Detect which cell encompasses the target text, then output its (x, y) center coordinate. 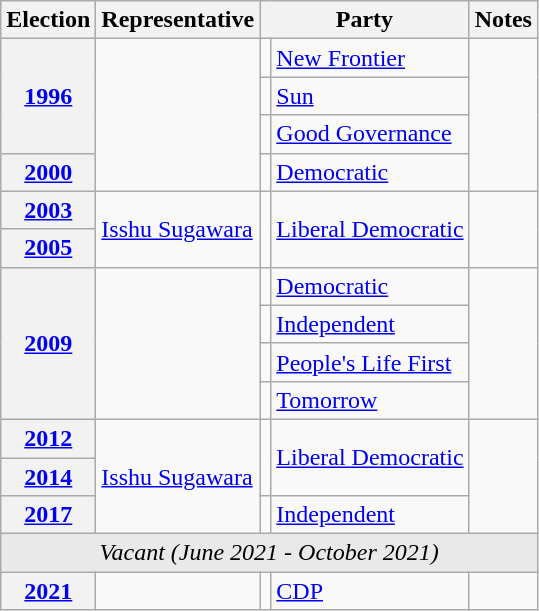
2017 (48, 515)
Election (48, 20)
Representative (178, 20)
2000 (48, 172)
Sun (370, 96)
2014 (48, 477)
2009 (48, 343)
Notes (503, 20)
2003 (48, 210)
2005 (48, 248)
2021 (48, 591)
Vacant (June 2021 - October 2021) (270, 553)
2012 (48, 438)
People's Life First (370, 362)
Good Governance (370, 134)
Tomorrow (370, 400)
New Frontier (370, 58)
Party (364, 20)
CDP (370, 591)
1996 (48, 96)
